Detect which cell encompasses the target text, then output its (x, y) center coordinate. 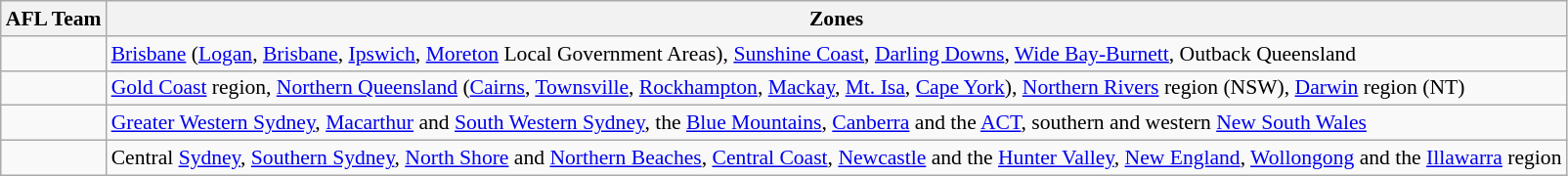
Brisbane (Logan, Brisbane, Ipswich, Moreton Local Government Areas), Sunshine Coast, Darling Downs, Wide Bay-Burnett, Outback Queensland (837, 54)
AFL Team (54, 19)
Greater Western Sydney, Macarthur and South Western Sydney, the Blue Mountains, Canberra and the ACT, southern and western New South Wales (837, 123)
Zones (837, 19)
